Capture the cell that displays the provided text and extract its [X, Y] central coordinate. 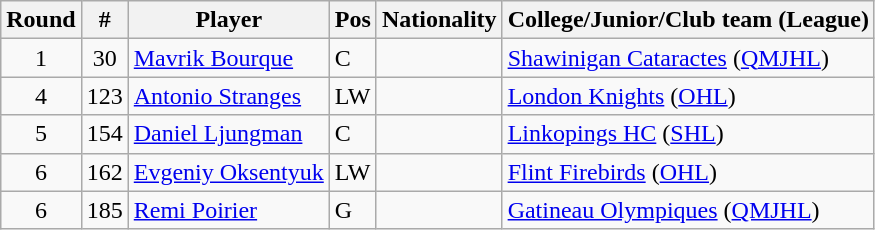
5 [41, 134]
123 [104, 96]
Mavrik Bourque [228, 58]
Daniel Ljungman [228, 134]
Shawinigan Cataractes (QMJHL) [688, 58]
College/Junior/Club team (League) [688, 20]
Nationality [439, 20]
Evgeniy Oksentyuk [228, 172]
1 [41, 58]
Gatineau Olympiques (QMJHL) [688, 210]
162 [104, 172]
185 [104, 210]
Player [228, 20]
London Knights (OHL) [688, 96]
Flint Firebirds (OHL) [688, 172]
Round [41, 20]
G [352, 210]
# [104, 20]
30 [104, 58]
4 [41, 96]
Linkopings HC (SHL) [688, 134]
Remi Poirier [228, 210]
Antonio Stranges [228, 96]
Pos [352, 20]
154 [104, 134]
